Find where the given text appears and provide that cell's center as (X, Y) coordinate. 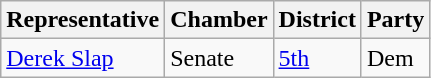
Representative (83, 20)
Party (395, 20)
District (317, 20)
Chamber (219, 20)
Senate (219, 58)
Dem (395, 58)
5th (317, 58)
Derek Slap (83, 58)
